Return the (x, y) coordinate for the center point of the cell that contains the specified text.  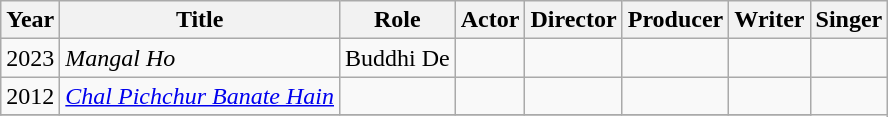
Mangal Ho (200, 58)
Role (398, 20)
Chal Pichchur Banate Hain (200, 96)
Year (30, 20)
Producer (676, 20)
Director (574, 20)
Buddhi De (398, 58)
Actor (490, 20)
2023 (30, 58)
Singer (849, 20)
2012 (30, 96)
Writer (770, 20)
Title (200, 20)
